Search for the cell housing the specified text and yield its (x, y) center coordinate. 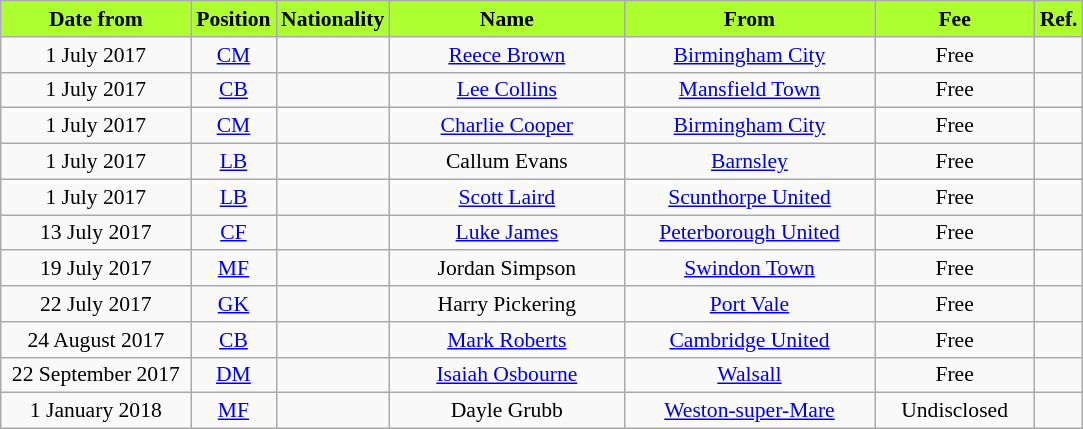
Scunthorpe United (749, 197)
Swindon Town (749, 269)
Callum Evans (506, 162)
Port Vale (749, 304)
Isaiah Osbourne (506, 375)
Cambridge United (749, 340)
Dayle Grubb (506, 411)
Harry Pickering (506, 304)
22 September 2017 (96, 375)
Jordan Simpson (506, 269)
From (749, 19)
Lee Collins (506, 90)
DM (234, 375)
1 January 2018 (96, 411)
Nationality (332, 19)
Fee (955, 19)
GK (234, 304)
22 July 2017 (96, 304)
Barnsley (749, 162)
Walsall (749, 375)
Name (506, 19)
Mansfield Town (749, 90)
Charlie Cooper (506, 126)
Ref. (1059, 19)
Weston-super-Mare (749, 411)
Position (234, 19)
19 July 2017 (96, 269)
Peterborough United (749, 233)
24 August 2017 (96, 340)
Scott Laird (506, 197)
Date from (96, 19)
Luke James (506, 233)
13 July 2017 (96, 233)
Undisclosed (955, 411)
CF (234, 233)
Mark Roberts (506, 340)
Reece Brown (506, 55)
